Scan for the cell matching the given text and deliver its [x, y] coordinate at center. 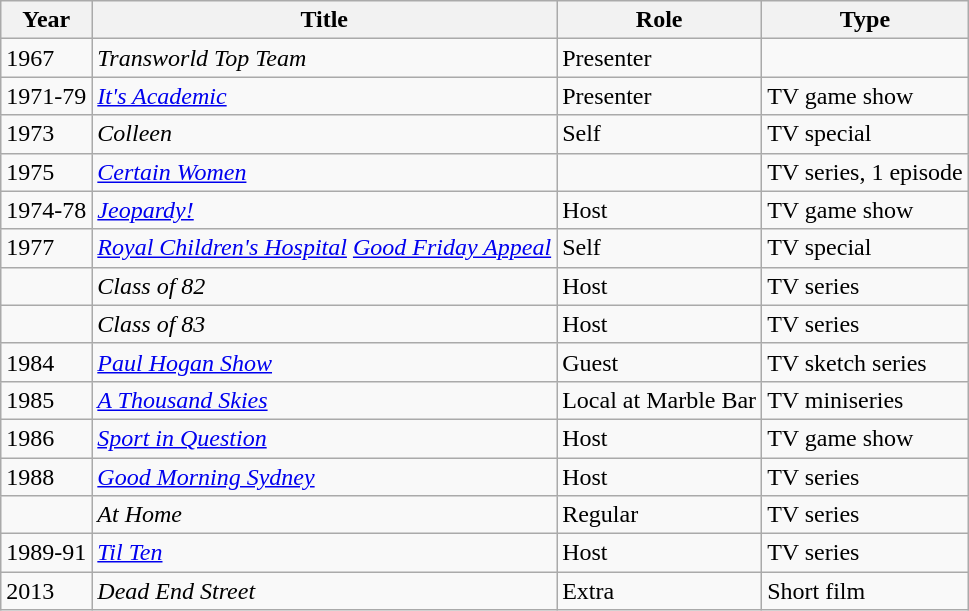
Royal Children's Hospital Good Friday Appeal [324, 248]
Paul Hogan Show [324, 362]
1986 [46, 438]
TV sketch series [866, 362]
Extra [660, 591]
1974-78 [46, 210]
Transworld Top Team [324, 58]
1973 [46, 134]
1985 [46, 400]
Good Morning Sydney [324, 477]
1984 [46, 362]
Til Ten [324, 553]
Jeopardy! [324, 210]
Certain Women [324, 172]
It's Academic [324, 96]
Regular [660, 515]
Year [46, 20]
1975 [46, 172]
TV miniseries [866, 400]
Class of 82 [324, 286]
1967 [46, 58]
2013 [46, 591]
A Thousand Skies [324, 400]
1977 [46, 248]
1989-91 [46, 553]
Dead End Street [324, 591]
Local at Marble Bar [660, 400]
1988 [46, 477]
Guest [660, 362]
Colleen [324, 134]
TV series, 1 episode [866, 172]
Type [866, 20]
At Home [324, 515]
Title [324, 20]
Class of 83 [324, 324]
1971-79 [46, 96]
Short film [866, 591]
Role [660, 20]
Sport in Question [324, 438]
